Detect which cell encompasses the target text, then output its [x, y] center coordinate. 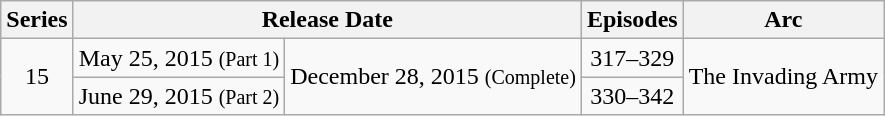
May 25, 2015 (Part 1) [179, 58]
317–329 [632, 58]
June 29, 2015 (Part 2) [179, 96]
The Invading Army [783, 77]
Series [37, 20]
15 [37, 77]
330–342 [632, 96]
December 28, 2015 (Complete) [434, 77]
Episodes [632, 20]
Arc [783, 20]
Release Date [327, 20]
